Find where the given text appears and provide that cell's center as [x, y] coordinate. 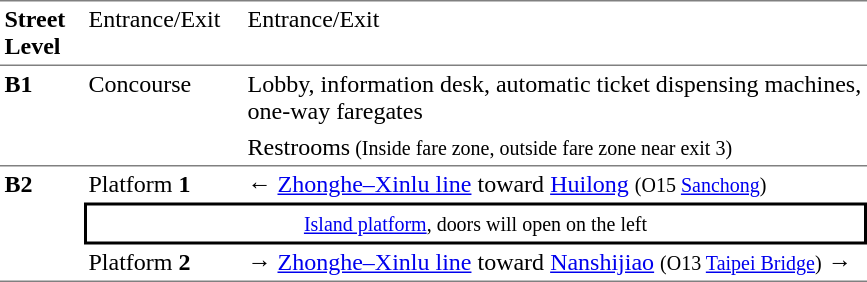
B1 [42, 116]
B2 [42, 224]
Restrooms (Inside fare zone, outside fare zone near exit 3) [555, 148]
Street Level [42, 33]
Platform 1 [164, 184]
→ Zhonghe–Xinlu line toward Nanshijiao (O13 Taipei Bridge) → [555, 263]
Lobby, information desk, automatic ticket dispensing machines, one-way faregates [555, 98]
Platform 2 [164, 263]
Concourse [164, 116]
← Zhonghe–Xinlu line toward Huilong (O15 Sanchong) [555, 184]
Island platform, doors will open on the left [476, 223]
